Capture the cell that displays the provided text and extract its [x, y] central coordinate. 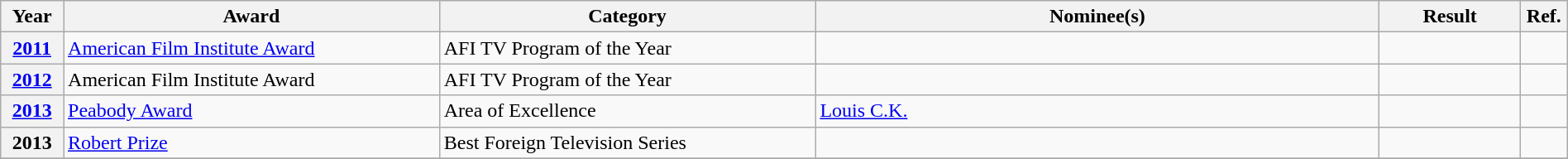
2011 [32, 48]
Peabody Award [251, 111]
Nominee(s) [1097, 17]
Award [251, 17]
Robert Prize [251, 142]
Louis C.K. [1097, 111]
2012 [32, 79]
Year [32, 17]
Ref. [1543, 17]
Best Foreign Television Series [627, 142]
Result [1450, 17]
Area of Excellence [627, 111]
Category [627, 17]
